Search for the cell housing the specified text and yield its [X, Y] center coordinate. 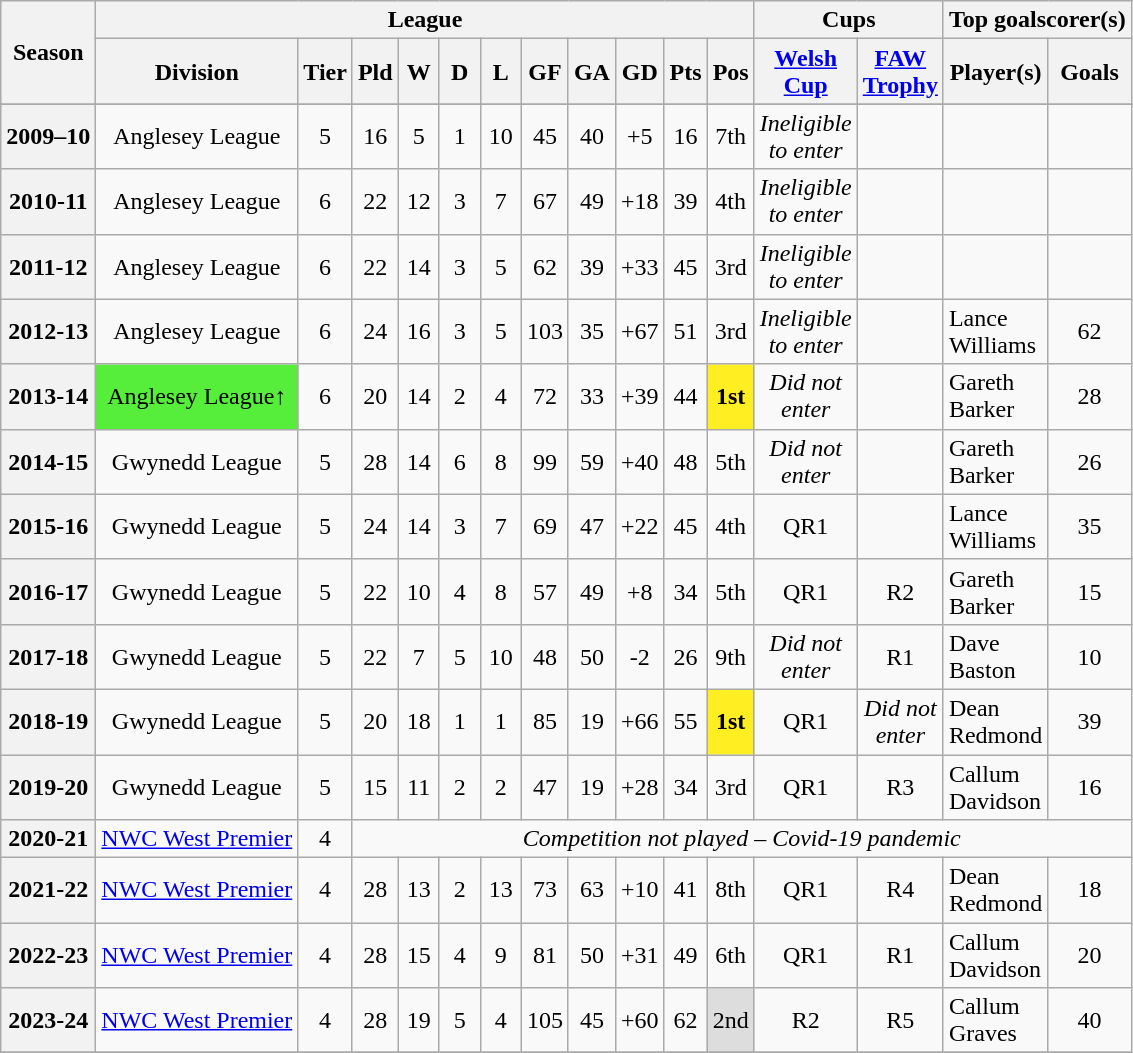
7th [730, 136]
D [460, 72]
R4 [900, 890]
Competition not played – Covid-19 pandemic [742, 839]
41 [686, 890]
8th [730, 890]
+40 [640, 462]
11 [418, 786]
-2 [640, 656]
+39 [640, 396]
Pos [730, 72]
2022-23 [48, 956]
+8 [640, 592]
+60 [640, 1020]
57 [544, 592]
2nd [730, 1020]
103 [544, 332]
2017-18 [48, 656]
99 [544, 462]
Goals [1090, 72]
2015-16 [48, 526]
2023-24 [48, 1020]
59 [592, 462]
Anglesey League↑ [197, 396]
63 [592, 890]
55 [686, 722]
FAW Trophy [900, 72]
81 [544, 956]
85 [544, 722]
L [500, 72]
+22 [640, 526]
2016-17 [48, 592]
+18 [640, 202]
2014-15 [48, 462]
51 [686, 332]
Division [197, 72]
+28 [640, 786]
Dave Baston [995, 656]
2010-11 [48, 202]
W [418, 72]
67 [544, 202]
2009–10 [48, 136]
+5 [640, 136]
2021-22 [48, 890]
+66 [640, 722]
Pts [686, 72]
Welsh Cup [806, 72]
2019-20 [48, 786]
44 [686, 396]
9th [730, 656]
Season [48, 52]
2020-21 [48, 839]
73 [544, 890]
Player(s) [995, 72]
GD [640, 72]
Pld [375, 72]
+67 [640, 332]
Callum Graves [995, 1020]
Tier [326, 72]
69 [544, 526]
2011-12 [48, 266]
2012-13 [48, 332]
2018-19 [48, 722]
R3 [900, 786]
GA [592, 72]
Top goalscorer(s) [1037, 20]
+31 [640, 956]
2013-14 [48, 396]
12 [418, 202]
105 [544, 1020]
R5 [900, 1020]
GF [544, 72]
Cups [848, 20]
72 [544, 396]
6th [730, 956]
+33 [640, 266]
33 [592, 396]
League [425, 20]
9 [500, 956]
+10 [640, 890]
